Identify which cell holds the provided text, then report its (X, Y) central coordinate. 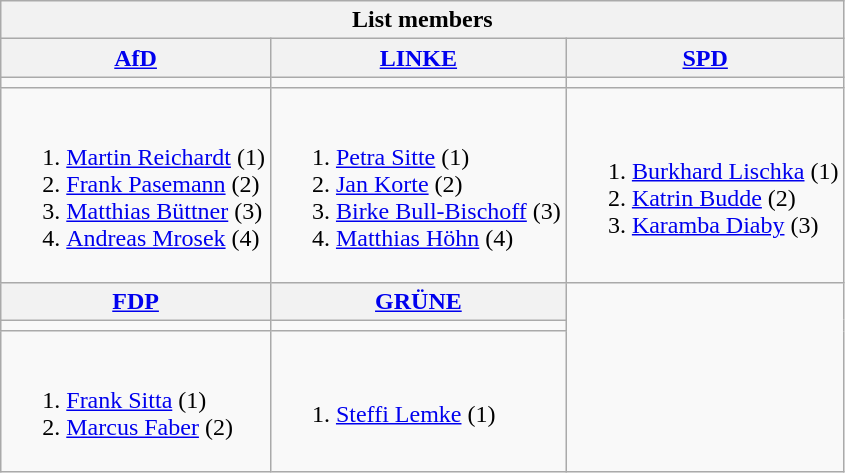
GRÜNE (418, 301)
Steffi Lemke (1) (418, 401)
Martin Reichardt (1)Frank Pasemann (2)Matthias Büttner (3)Andreas Mrosek (4) (136, 185)
List members (422, 20)
Burkhard Lischka (1)Katrin Budde (2)Karamba Diaby (3) (705, 185)
Petra Sitte (1)Jan Korte (2)Birke Bull-Bischoff (3)Matthias Höhn (4) (418, 185)
LINKE (418, 58)
AfD (136, 58)
FDP (136, 301)
SPD (705, 58)
Frank Sitta (1)Marcus Faber (2) (136, 401)
